Scan for the cell matching the given text and deliver its [X, Y] coordinate at center. 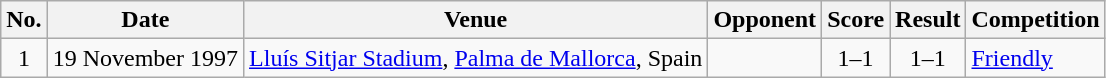
Lluís Sitjar Stadium, Palma de Mallorca, Spain [476, 58]
Friendly [1036, 58]
Score [856, 20]
No. [24, 20]
Opponent [765, 20]
1 [24, 58]
Result [928, 20]
Venue [476, 20]
Competition [1036, 20]
19 November 1997 [145, 58]
Date [145, 20]
